Identify which cell holds the provided text, then report its (x, y) central coordinate. 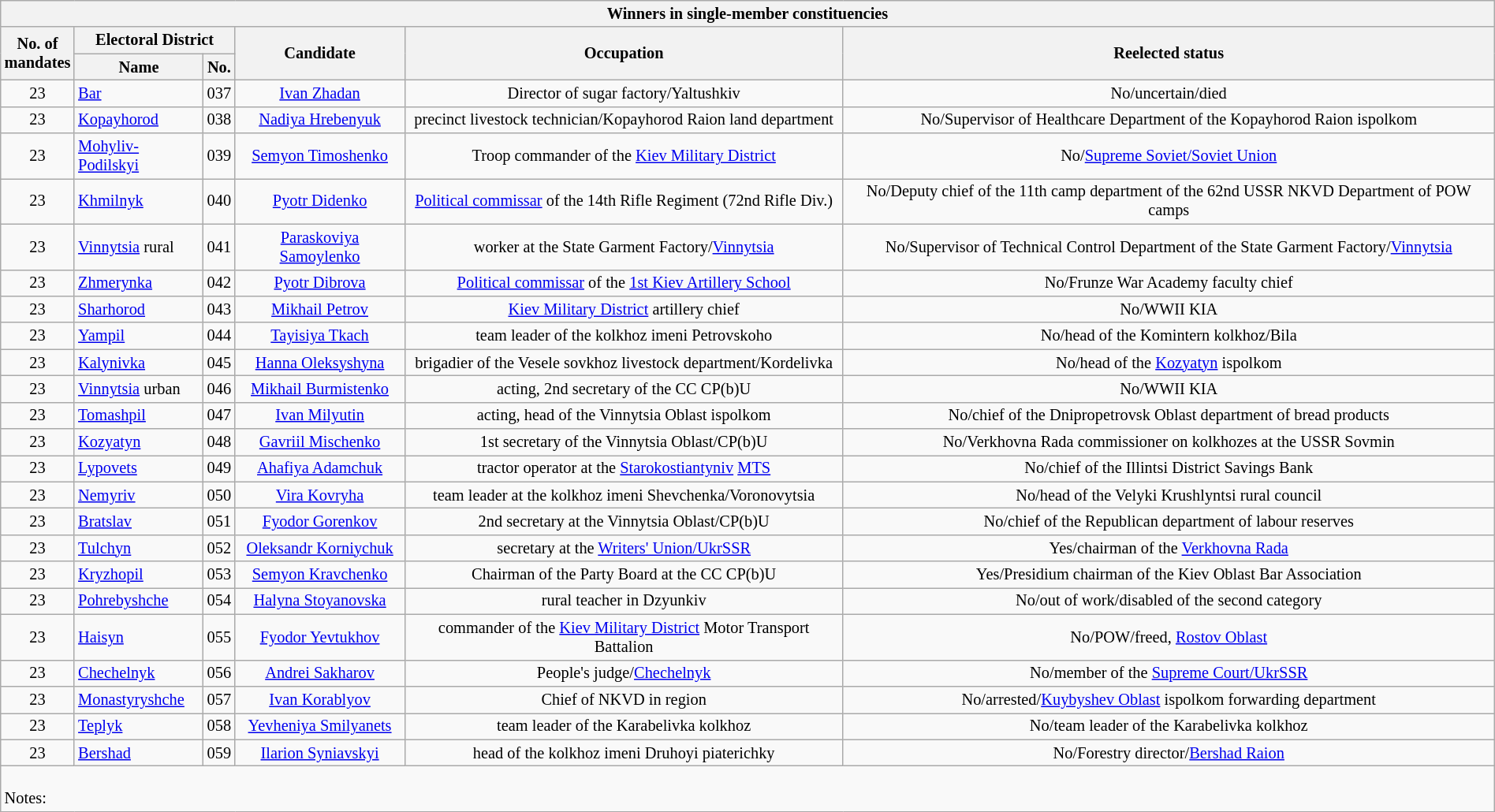
042 (219, 283)
Tulchyn (139, 548)
051 (219, 521)
056 (219, 673)
037 (219, 93)
No/out of work/disabled of the second category (1169, 601)
Winners in single-member constituencies (747, 13)
048 (219, 442)
Vinnytsia rural (139, 247)
041 (219, 247)
Ivan Milyutin (320, 415)
Yampil (139, 336)
046 (219, 389)
No/Deputy chief of the 11th camp department of the 62nd USSR NKVD Department of POW camps (1169, 201)
Vira Kovryha (320, 495)
Fyodor Gorenkov (320, 521)
tractor operator at the Starokostiantyniv MTS (624, 468)
1st secretary of the Vinnytsia Oblast/CP(b)U (624, 442)
Director of sugar factory/Yaltushkiv (624, 93)
052 (219, 548)
Bratslav (139, 521)
Ivan Korablyov (320, 699)
No. (219, 67)
059 (219, 753)
Tayisiya Tkach (320, 336)
043 (219, 309)
Zhmerynka (139, 283)
Reelected status (1169, 54)
Political commissar of the 1st Kiev Artillery School (624, 283)
049 (219, 468)
team leader at the kolkhoz imeni Shevchenka/Voronovytsia (624, 495)
Tomashpil (139, 415)
044 (219, 336)
Kiev Military District artillery chief (624, 309)
Oleksandr Korniychuk (320, 548)
039 (219, 156)
Semyon Timoshenko (320, 156)
Political commissar of the 14th Rifle Regiment (72nd Rifle Div.) (624, 201)
Mohyliv-Podilskyi (139, 156)
Bershad (139, 753)
No/member of the Supreme Court/UkrSSR (1169, 673)
058 (219, 726)
Yes/chairman of the Verkhovna Rada (1169, 548)
Semyon Kravchenko (320, 575)
precinct livestock technician/Kopayhorod Raion land department (624, 120)
No/chief of the Dnipropetrovsk Oblast department of bread products (1169, 415)
No/head of the Velyki Krushlyntsi rural council (1169, 495)
Ilarion Syniavskyi (320, 753)
Kryzhopil (139, 575)
rural teacher in Dzyunkiv (624, 601)
team leader of the Karabelivka kolkhoz (624, 726)
Chechelnyk (139, 673)
Yes/Presidium chairman of the Kiev Oblast Bar Association (1169, 575)
Andrei Sakharov (320, 673)
No/Forestry director/Bershad Raion (1169, 753)
2nd secretary at the Vinnytsia Oblast/CP(b)U (624, 521)
Fyodor Yevtukhov (320, 637)
Pyotr Dibrova (320, 283)
Nemyriv (139, 495)
No/head of the Kozyatyn ispolkom (1169, 363)
Chief of NKVD in region (624, 699)
No/POW/freed, Rostov Oblast (1169, 637)
Monastyryshche (139, 699)
acting, head of the Vinnytsia Oblast ispolkom (624, 415)
045 (219, 363)
Occupation (624, 54)
No/chief of the Republican department of labour reserves (1169, 521)
Chairman of the Party Board at the CC CP(b)U (624, 575)
Sharhorod (139, 309)
No. of mandates (38, 54)
People's judge/Chechelnyk (624, 673)
Kopayhorod (139, 120)
Yevheniya Smilyanets (320, 726)
Paraskoviya Samoylenko (320, 247)
Lypovets (139, 468)
Mikhail Petrov (320, 309)
Nadiya Hrebenyuk (320, 120)
053 (219, 575)
Pyotr Didenko (320, 201)
Troop commander of the Kiev Military District (624, 156)
Vinnytsia urban (139, 389)
Haisyn (139, 637)
No/chief of the Illintsi District Savings Bank (1169, 468)
038 (219, 120)
No/team leader of the Karabelivka kolkhoz (1169, 726)
No/Verkhovna Rada commissioner on kolkhozes at the USSR Sovmin (1169, 442)
055 (219, 637)
Kozyatyn (139, 442)
Ahafiya Adamchuk (320, 468)
057 (219, 699)
047 (219, 415)
Hanna Oleksyshyna (320, 363)
Halyna Stoyanovska (320, 601)
head of the kolkhoz imeni Druhoyi piaterichky (624, 753)
Electoral District (155, 40)
No/uncertain/died (1169, 93)
040 (219, 201)
050 (219, 495)
Teplyk (139, 726)
Khmilnyk (139, 201)
Mikhail Burmistenko (320, 389)
Ivan Zhadan (320, 93)
No/arrested/Kuybyshev Oblast ispolkom forwarding department (1169, 699)
No/Supervisor of Healthcare Department of the Kopayhorod Raion ispolkom (1169, 120)
Kalynivka (139, 363)
secretary at the Writers' Union/UkrSSR (624, 548)
054 (219, 601)
team leader of the kolkhoz imeni Petrovskoho (624, 336)
Gavriil Mischenko (320, 442)
Name (139, 67)
Pohrebyshche (139, 601)
brigadier of the Vesele sovkhoz livestock department/Kordelivka (624, 363)
worker at the State Garment Factory/Vinnytsia (624, 247)
No/Supreme Soviet/Soviet Union (1169, 156)
No/Supervisor of Technical Control Department of the State Garment Factory/Vinnytsia (1169, 247)
Bar (139, 93)
No/head of the Komintern kolkhoz/Bila (1169, 336)
acting, 2nd secretary of the CC CP(b)U (624, 389)
commander of the Kiev Military District Motor Transport Battalion (624, 637)
No/Frunze War Academy faculty chief (1169, 283)
Notes: (747, 788)
Candidate (320, 54)
